Determine the [X, Y] coordinate at the center of the cell enclosing the given text.  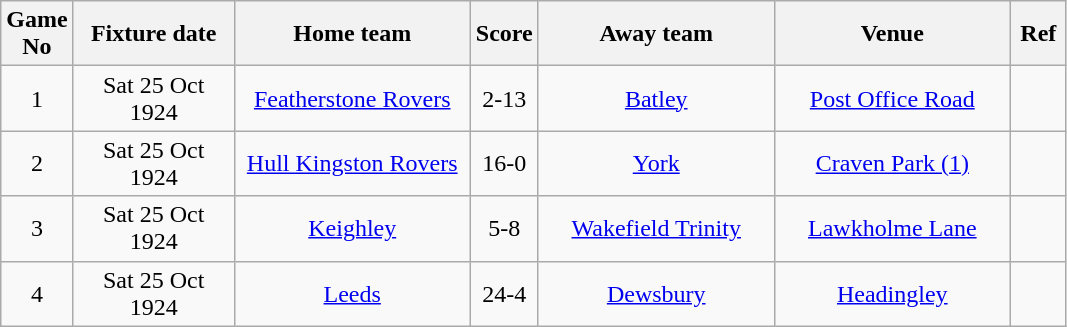
24-4 [504, 294]
Away team [656, 34]
Keighley [352, 228]
5-8 [504, 228]
Dewsbury [656, 294]
Home team [352, 34]
Featherstone Rovers [352, 98]
Lawkholme Lane [892, 228]
Post Office Road [892, 98]
1 [37, 98]
Batley [656, 98]
Game No [37, 34]
Headingley [892, 294]
Ref [1038, 34]
Score [504, 34]
Leeds [352, 294]
Hull Kingston Rovers [352, 164]
Craven Park (1) [892, 164]
Wakefield Trinity [656, 228]
3 [37, 228]
2 [37, 164]
Fixture date [154, 34]
4 [37, 294]
16-0 [504, 164]
2-13 [504, 98]
Venue [892, 34]
York [656, 164]
